Find where the given text appears and provide that cell's center as [X, Y] coordinate. 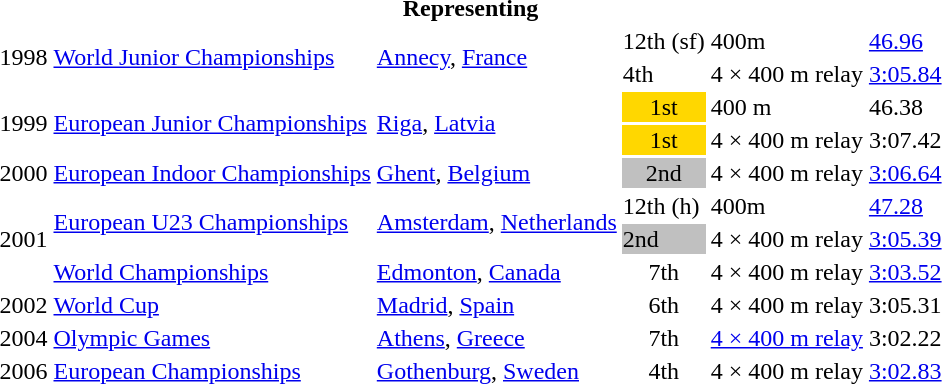
12th (sf) [664, 41]
European U23 Championships [212, 222]
Athens, Greece [496, 338]
Olympic Games [212, 338]
Amsterdam, Netherlands [496, 222]
Ghent, Belgium [496, 173]
6th [664, 305]
Riga, Latvia [496, 124]
Madrid, Spain [496, 305]
European Indoor Championships [212, 173]
Annecy, France [496, 58]
World Junior Championships [212, 58]
400 m [786, 107]
12th (h) [664, 206]
European Junior Championships [212, 124]
World Championships [212, 272]
World Cup [212, 305]
4th [664, 74]
Edmonton, Canada [496, 272]
